Locate the cell with the specified text and output its [X, Y] center coordinate. 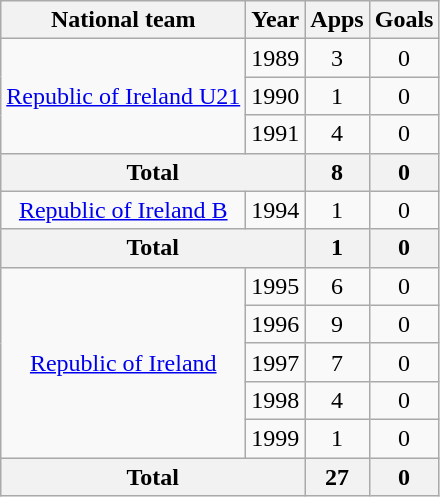
Apps [337, 20]
1996 [276, 324]
1991 [276, 134]
Republic of Ireland U21 [124, 96]
1999 [276, 438]
9 [337, 324]
National team [124, 20]
1997 [276, 362]
Goals [404, 20]
1994 [276, 210]
1995 [276, 286]
1998 [276, 400]
1990 [276, 96]
1989 [276, 58]
3 [337, 58]
27 [337, 477]
Year [276, 20]
8 [337, 172]
Republic of Ireland [124, 362]
7 [337, 362]
6 [337, 286]
Republic of Ireland B [124, 210]
